Provide the (X, Y) coordinate of the cell's center where the given text is located.  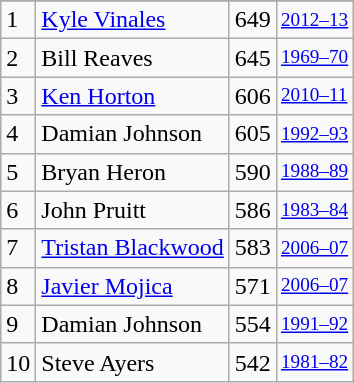
3 (18, 96)
1983–84 (314, 210)
586 (252, 210)
5 (18, 172)
1969–70 (314, 58)
Tristan Blackwood (133, 248)
2 (18, 58)
583 (252, 248)
8 (18, 286)
John Pruitt (133, 210)
10 (18, 362)
542 (252, 362)
Ken Horton (133, 96)
6 (18, 210)
590 (252, 172)
571 (252, 286)
1 (18, 20)
7 (18, 248)
2010–11 (314, 96)
2012–13 (314, 20)
1981–82 (314, 362)
Bryan Heron (133, 172)
606 (252, 96)
605 (252, 134)
9 (18, 324)
Kyle Vinales (133, 20)
Bill Reaves (133, 58)
4 (18, 134)
554 (252, 324)
649 (252, 20)
1988–89 (314, 172)
1991–92 (314, 324)
1992–93 (314, 134)
Steve Ayers (133, 362)
645 (252, 58)
Javier Mojica (133, 286)
